Locate the cell with the specified text and output its (X, Y) center coordinate. 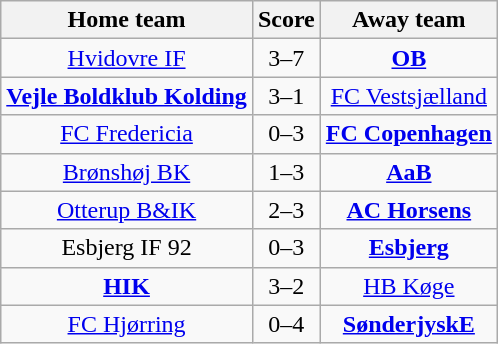
Otterup B&IK (127, 210)
SønderjyskE (408, 324)
Esbjerg IF 92 (127, 248)
3–1 (286, 96)
3–2 (286, 286)
0–4 (286, 324)
AC Horsens (408, 210)
Brønshøj BK (127, 172)
HB Køge (408, 286)
FC Fredericia (127, 134)
Hvidovre IF (127, 58)
Esbjerg (408, 248)
FC Hjørring (127, 324)
3–7 (286, 58)
Away team (408, 20)
OB (408, 58)
Home team (127, 20)
AaB (408, 172)
FC Vestsjælland (408, 96)
Score (286, 20)
HIK (127, 286)
FC Copenhagen (408, 134)
1–3 (286, 172)
Vejle Boldklub Kolding (127, 96)
2–3 (286, 210)
